Detect which cell encompasses the target text, then output its [X, Y] center coordinate. 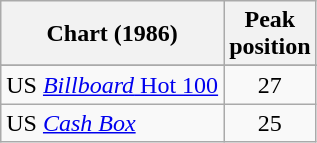
25 [270, 123]
US Billboard Hot 100 [112, 85]
Chart (1986) [112, 34]
27 [270, 85]
US Cash Box [112, 123]
Peakposition [270, 34]
